Extract the [x, y] coordinate from the center of the cell holding the provided text.  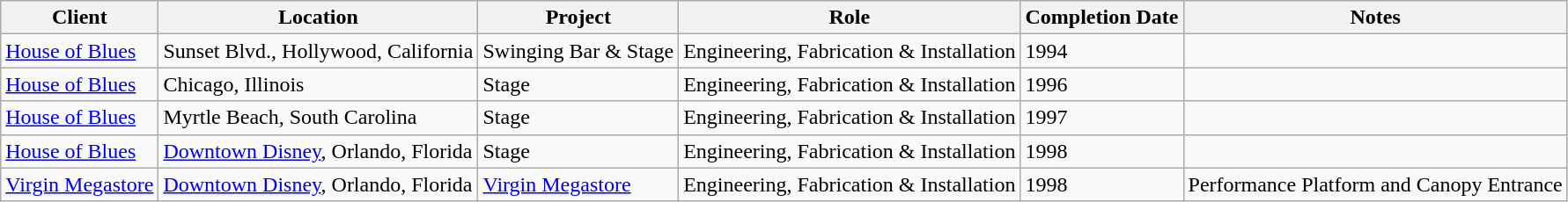
Client [79, 18]
Myrtle Beach, South Carolina [319, 118]
Performance Platform and Canopy Entrance [1375, 184]
Location [319, 18]
1994 [1102, 51]
Role [850, 18]
1996 [1102, 84]
Chicago, Illinois [319, 84]
Notes [1375, 18]
Project [578, 18]
Sunset Blvd., Hollywood, California [319, 51]
Swinging Bar & Stage [578, 51]
Completion Date [1102, 18]
1997 [1102, 118]
